From the cell containing the given text, extract its center point as [x, y] coordinate. 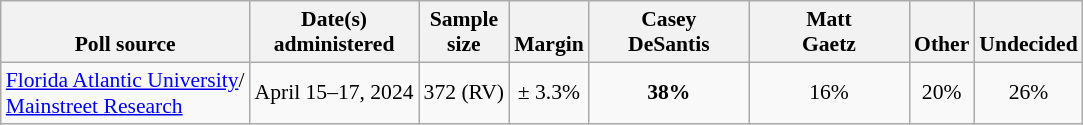
Poll source [126, 32]
CaseyDeSantis [669, 32]
Other [942, 32]
20% [942, 92]
Samplesize [464, 32]
April 15–17, 2024 [334, 92]
38% [669, 92]
26% [1028, 92]
MattGaetz [829, 32]
Date(s)administered [334, 32]
Undecided [1028, 32]
Florida Atlantic University/Mainstreet Research [126, 92]
16% [829, 92]
372 (RV) [464, 92]
Margin [549, 32]
± 3.3% [549, 92]
